Output the (x, y) coordinate of the center of the cell containing the given text.  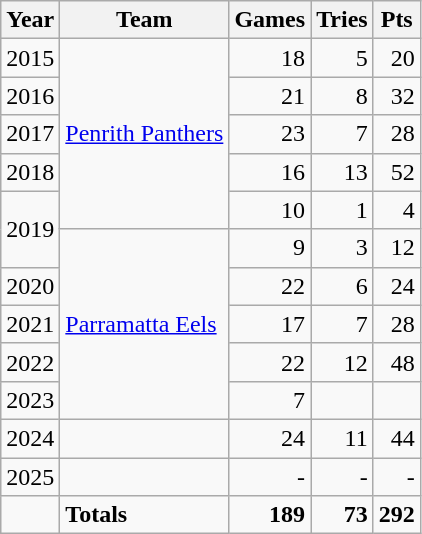
13 (342, 172)
9 (270, 248)
2021 (30, 324)
Penrith Panthers (144, 134)
20 (396, 58)
2019 (30, 229)
2015 (30, 58)
18 (270, 58)
17 (270, 324)
1 (342, 210)
2022 (30, 362)
8 (342, 96)
11 (342, 438)
Totals (144, 515)
16 (270, 172)
Parramatta Eels (144, 324)
32 (396, 96)
52 (396, 172)
2016 (30, 96)
2020 (30, 286)
5 (342, 58)
21 (270, 96)
2017 (30, 134)
2023 (30, 400)
Games (270, 20)
Team (144, 20)
Tries (342, 20)
23 (270, 134)
2018 (30, 172)
4 (396, 210)
2025 (30, 477)
Pts (396, 20)
48 (396, 362)
3 (342, 248)
6 (342, 286)
189 (270, 515)
10 (270, 210)
73 (342, 515)
2024 (30, 438)
44 (396, 438)
292 (396, 515)
Year (30, 20)
